For the text-containing cell, return its midpoint in [X, Y] coordinate format. 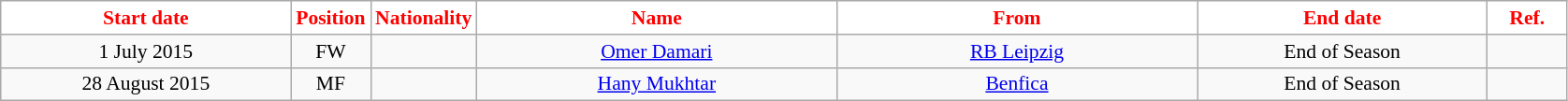
RB Leipzig [1016, 51]
MF [331, 84]
From [1016, 18]
Name [657, 18]
Start date [146, 18]
End date [1343, 18]
Position [331, 18]
28 August 2015 [146, 84]
FW [331, 51]
Ref. [1527, 18]
Omer Damari [657, 51]
Nationality [423, 18]
1 July 2015 [146, 51]
Hany Mukhtar [657, 84]
Benfica [1016, 84]
